Output the (x, y) coordinate of the center of the cell containing the given text.  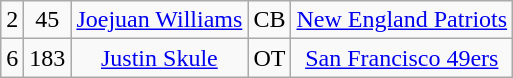
Justin Skule (160, 58)
2 (12, 20)
45 (48, 20)
Joejuan Williams (160, 20)
183 (48, 58)
6 (12, 58)
New England Patriots (402, 20)
OT (270, 58)
CB (270, 20)
San Francisco 49ers (402, 58)
